Capture the cell that displays the provided text and extract its [x, y] central coordinate. 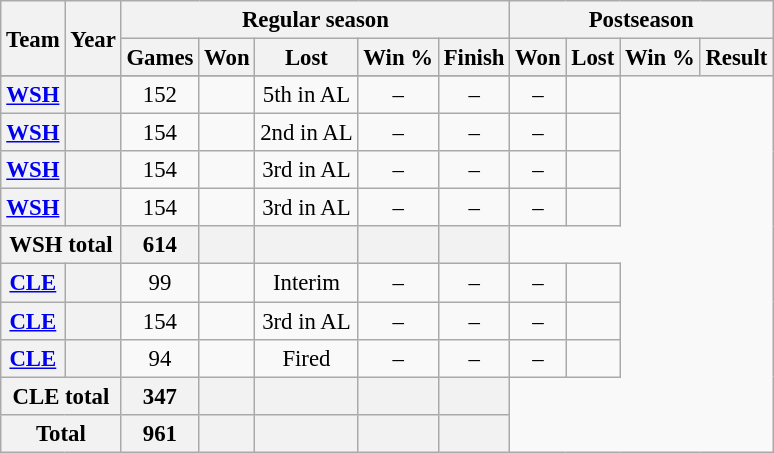
961 [160, 433]
614 [160, 245]
347 [160, 396]
Year [93, 38]
152 [160, 95]
Interim [306, 283]
Postseason [642, 20]
5th in AL [306, 95]
Result [736, 58]
99 [160, 283]
2nd in AL [306, 133]
WSH total [61, 245]
CLE total [61, 396]
Team [33, 38]
Fired [306, 358]
94 [160, 358]
Finish [474, 58]
Regular season [316, 20]
Total [61, 433]
Games [160, 58]
